Detect which cell encompasses the target text, then output its [X, Y] center coordinate. 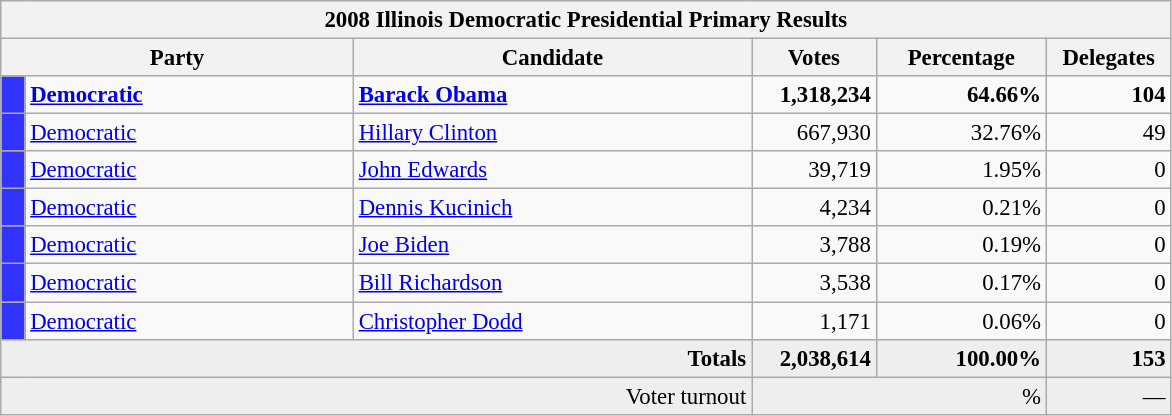
32.76% [961, 133]
0.19% [961, 245]
0.21% [961, 208]
39,719 [814, 170]
104 [1108, 95]
Hillary Clinton [552, 133]
1,318,234 [814, 95]
Joe Biden [552, 245]
2008 Illinois Democratic Presidential Primary Results [586, 20]
1,171 [814, 321]
% [900, 396]
— [1108, 396]
Candidate [552, 58]
Voter turnout [376, 396]
Barack Obama [552, 95]
Party [178, 58]
Votes [814, 58]
667,930 [814, 133]
Delegates [1108, 58]
0.17% [961, 283]
Percentage [961, 58]
2,038,614 [814, 358]
153 [1108, 358]
100.00% [961, 358]
1.95% [961, 170]
Christopher Dodd [552, 321]
4,234 [814, 208]
Totals [376, 358]
0.06% [961, 321]
3,538 [814, 283]
3,788 [814, 245]
Bill Richardson [552, 283]
Dennis Kucinich [552, 208]
John Edwards [552, 170]
64.66% [961, 95]
49 [1108, 133]
